Search for the cell housing the specified text and yield its [X, Y] center coordinate. 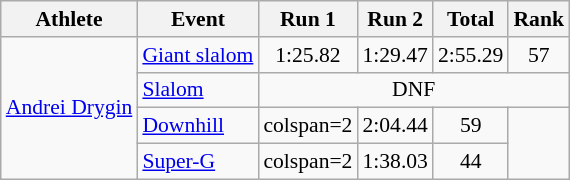
Rank [538, 19]
Downhill [198, 126]
1:29.47 [394, 55]
59 [470, 126]
Andrei Drygin [70, 108]
44 [470, 162]
1:25.82 [308, 55]
DNF [414, 90]
1:38.03 [394, 162]
Run 2 [394, 19]
Run 1 [308, 19]
Super-G [198, 162]
Event [198, 19]
2:55.29 [470, 55]
Slalom [198, 90]
Total [470, 19]
57 [538, 55]
Athlete [70, 19]
Giant slalom [198, 55]
2:04.44 [394, 126]
